Identify which cell holds the provided text, then report its [x, y] central coordinate. 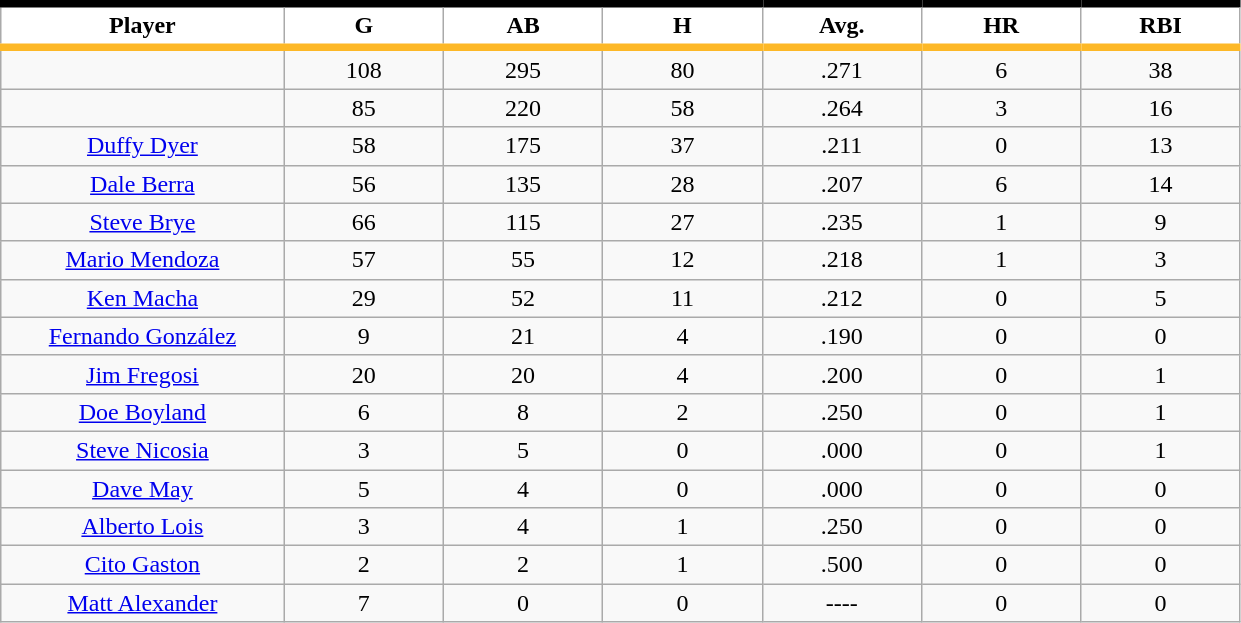
38 [1160, 68]
Player [142, 26]
Jim Fregosi [142, 374]
Ken Macha [142, 298]
AB [522, 26]
.211 [842, 146]
Steve Nicosia [142, 450]
295 [522, 68]
108 [364, 68]
66 [364, 222]
16 [1160, 108]
52 [522, 298]
21 [522, 336]
H [682, 26]
.264 [842, 108]
28 [682, 184]
Avg. [842, 26]
.207 [842, 184]
Cito Gaston [142, 565]
---- [842, 603]
80 [682, 68]
.218 [842, 260]
115 [522, 222]
29 [364, 298]
.235 [842, 222]
37 [682, 146]
.212 [842, 298]
G [364, 26]
Dale Berra [142, 184]
.190 [842, 336]
HR [1000, 26]
8 [522, 412]
RBI [1160, 26]
Steve Brye [142, 222]
.271 [842, 68]
7 [364, 603]
Fernando González [142, 336]
27 [682, 222]
55 [522, 260]
135 [522, 184]
175 [522, 146]
Dave May [142, 489]
11 [682, 298]
57 [364, 260]
Mario Mendoza [142, 260]
56 [364, 184]
.200 [842, 374]
Duffy Dyer [142, 146]
Alberto Lois [142, 527]
14 [1160, 184]
12 [682, 260]
85 [364, 108]
.500 [842, 565]
13 [1160, 146]
220 [522, 108]
Matt Alexander [142, 603]
Doe Boyland [142, 412]
